Extract the [X, Y] coordinate from the center of the cell holding the provided text.  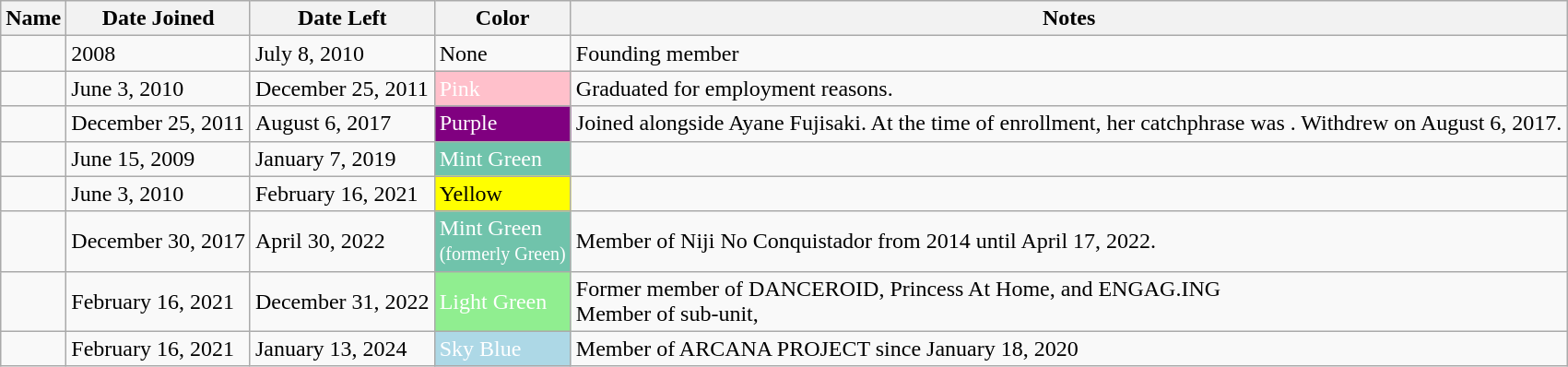
Mint Green(formerly Green) [502, 242]
Member of ARCANA PROJECT since January 18, 2020 [1069, 349]
Founding member [1069, 53]
Date Left [342, 18]
January 13, 2024 [342, 349]
Graduated for employment reasons. [1069, 89]
Mint Green [502, 159]
Member of Niji No Conquistador from 2014 until April 17, 2022. [1069, 242]
Color [502, 18]
Pink [502, 89]
July 8, 2010 [342, 53]
December 30, 2017 [159, 242]
2008 [159, 53]
Former member of DANCEROID, Princess At Home, and ENGAG.INGMember of sub-unit, [1069, 301]
Sky Blue [502, 349]
Purple [502, 124]
Notes [1069, 18]
Date Joined [159, 18]
December 31, 2022 [342, 301]
April 30, 2022 [342, 242]
Joined alongside Ayane Fujisaki. At the time of enrollment, her catchphrase was . Withdrew on August 6, 2017. [1069, 124]
January 7, 2019 [342, 159]
None [502, 53]
August 6, 2017 [342, 124]
Light Green [502, 301]
Yellow [502, 194]
Name [33, 18]
June 15, 2009 [159, 159]
